Find where the given text appears and provide that cell's center as (X, Y) coordinate. 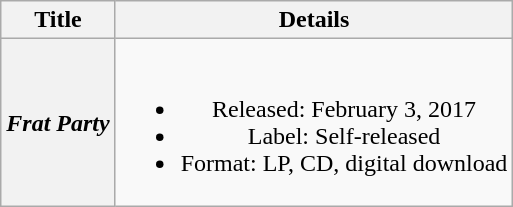
Title (58, 20)
Details (314, 20)
Released: February 3, 2017Label: Self-releasedFormat: LP, CD, digital download (314, 122)
Frat Party (58, 122)
